Extract the [X, Y] coordinate from the center of the cell holding the provided text.  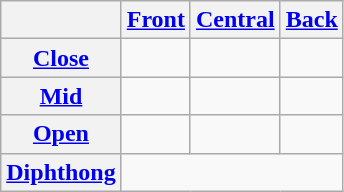
Central [235, 20]
Mid [61, 96]
Back [312, 20]
Open [61, 134]
Close [61, 58]
Diphthong [61, 172]
Front [156, 20]
